Return the [x, y] coordinate for the center point of the cell that contains the specified text.  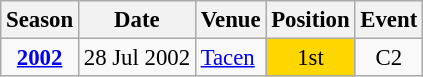
Tacen [230, 58]
1st [310, 58]
C2 [389, 58]
28 Jul 2002 [136, 58]
Season [40, 20]
Venue [230, 20]
Date [136, 20]
2002 [40, 58]
Position [310, 20]
Event [389, 20]
